Return the [X, Y] coordinate for the center point of the cell that contains the specified text.  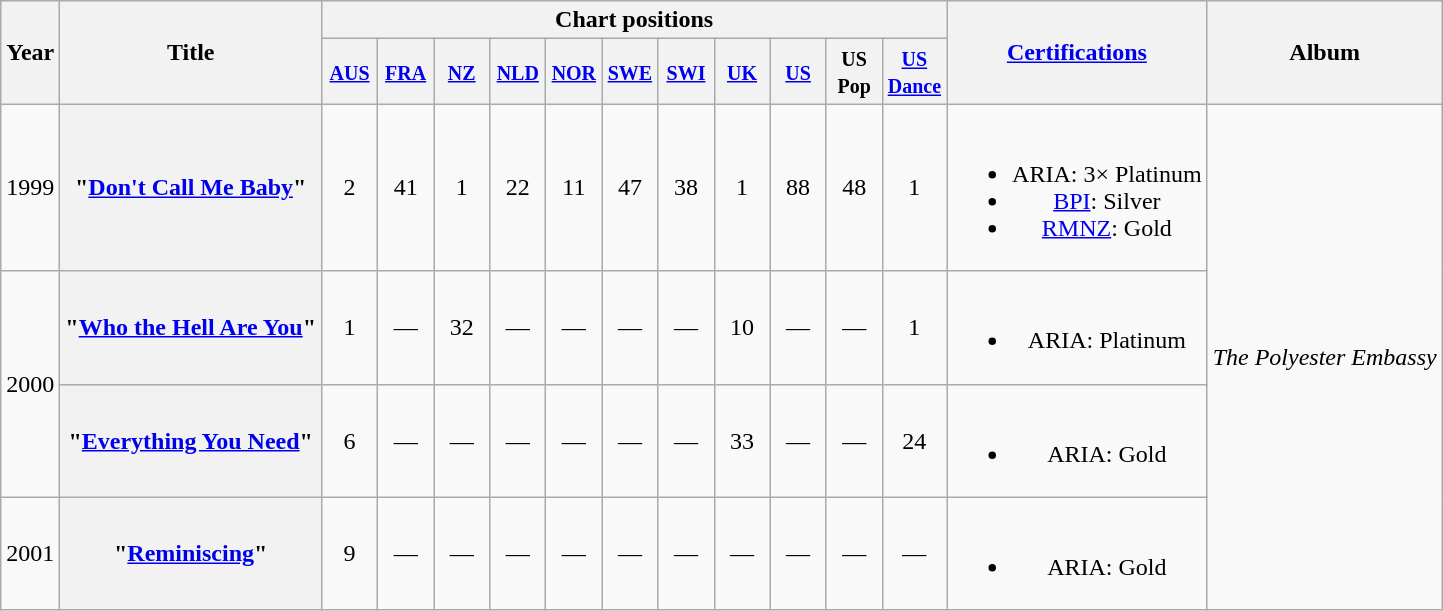
11 [574, 188]
1999 [30, 188]
US Dance [914, 72]
10 [742, 328]
Chart positions [634, 20]
ARIA: Platinum [1078, 328]
2001 [30, 554]
Year [30, 52]
32 [462, 328]
47 [630, 188]
NZ [462, 72]
"Don't Call Me Baby" [191, 188]
NOR [574, 72]
AUS [350, 72]
9 [350, 554]
33 [742, 440]
ARIA: 3× PlatinumBPI: SilverRMNZ: Gold [1078, 188]
88 [798, 188]
22 [518, 188]
UK [742, 72]
38 [686, 188]
6 [350, 440]
24 [914, 440]
"Reminiscing" [191, 554]
The Polyester Embassy [1324, 357]
48 [854, 188]
SWI [686, 72]
"Everything You Need" [191, 440]
Certifications [1078, 52]
Album [1324, 52]
SWE [630, 72]
FRA [406, 72]
Title [191, 52]
NLD [518, 72]
2 [350, 188]
"Who the Hell Are You" [191, 328]
41 [406, 188]
US [798, 72]
2000 [30, 384]
US Pop [854, 72]
